From the cell containing the given text, extract its center point as [X, Y] coordinate. 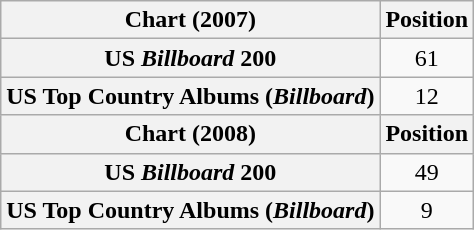
Chart (2007) [190, 20]
49 [427, 172]
Chart (2008) [190, 134]
9 [427, 210]
12 [427, 96]
61 [427, 58]
